Scan for the cell matching the given text and deliver its [x, y] coordinate at center. 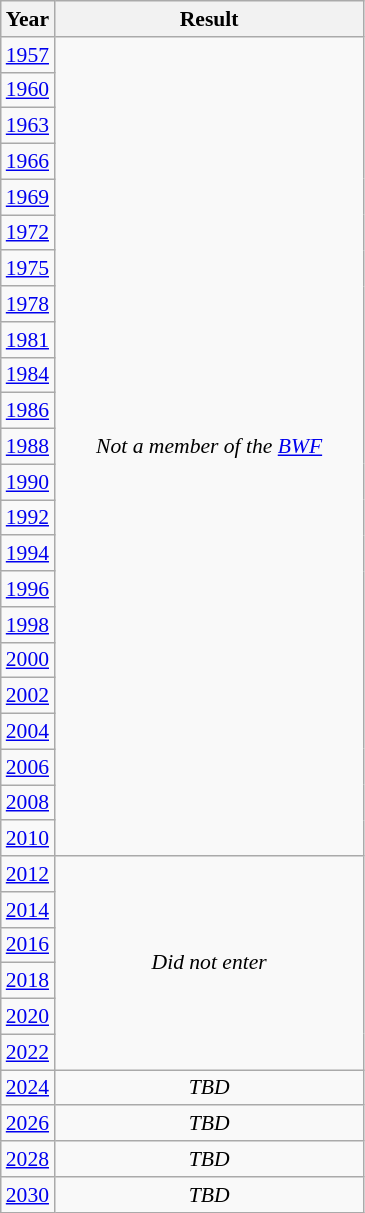
2010 [28, 839]
1966 [28, 162]
1988 [28, 447]
2000 [28, 660]
2016 [28, 945]
1978 [28, 304]
1992 [28, 518]
2028 [28, 1159]
2014 [28, 910]
1963 [28, 126]
1981 [28, 340]
2018 [28, 981]
1969 [28, 197]
2006 [28, 767]
1996 [28, 589]
Did not enter [209, 963]
1986 [28, 411]
1972 [28, 233]
2004 [28, 732]
2026 [28, 1124]
2024 [28, 1088]
1975 [28, 269]
2012 [28, 874]
1994 [28, 554]
Not a member of the BWF [209, 446]
1984 [28, 375]
2020 [28, 1017]
1990 [28, 482]
1998 [28, 625]
2008 [28, 803]
2022 [28, 1052]
1957 [28, 55]
2002 [28, 696]
Result [209, 19]
1960 [28, 90]
Year [28, 19]
2030 [28, 1195]
